Provide the (x, y) coordinate of the cell's center where the given text is located.  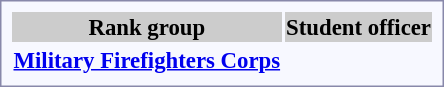
Military Firefighters Corps (147, 60)
Rank group (147, 27)
Student officer (359, 27)
